Scan for the cell matching the given text and deliver its (x, y) coordinate at center. 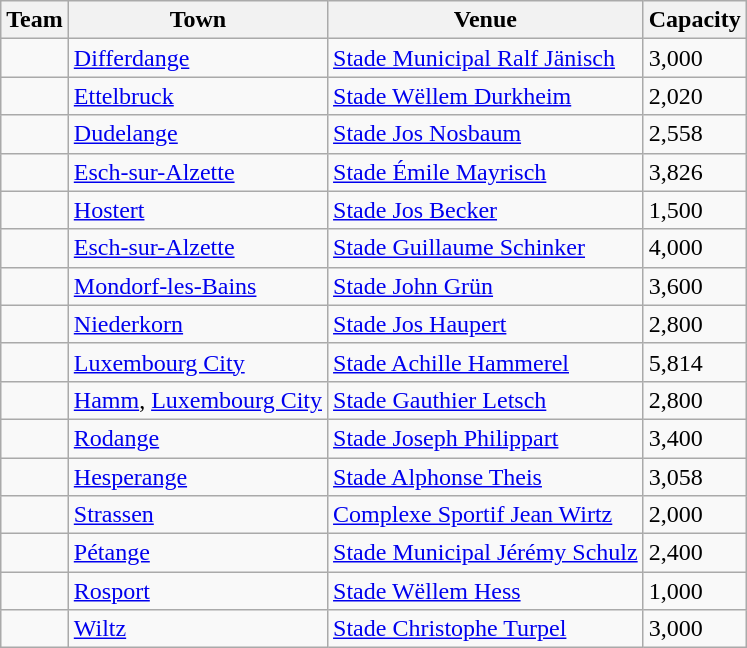
Stade Jos Haupert (486, 324)
Complexe Sportif Jean Wirtz (486, 515)
4,000 (694, 248)
Pétange (198, 553)
Stade Achille Hammerel (486, 362)
Rodange (198, 438)
Wiltz (198, 629)
Mondorf-les-Bains (198, 286)
Strassen (198, 515)
Stade Christophe Turpel (486, 629)
Stade Wëllem Durkheim (486, 96)
3,826 (694, 172)
Venue (486, 20)
3,600 (694, 286)
Stade John Grün (486, 286)
Dudelange (198, 134)
3,400 (694, 438)
Stade Wëllem Hess (486, 591)
Luxembourg City (198, 362)
Rosport (198, 591)
Hamm, Luxembourg City (198, 400)
Stade Alphonse Theis (486, 477)
Ettelbruck (198, 96)
Stade Jos Nosbaum (486, 134)
2,000 (694, 515)
Stade Émile Mayrisch (486, 172)
5,814 (694, 362)
Differdange (198, 58)
3,058 (694, 477)
Hostert (198, 210)
Stade Municipal Jérémy Schulz (486, 553)
2,558 (694, 134)
Niederkorn (198, 324)
Town (198, 20)
Team (35, 20)
Stade Joseph Philippart (486, 438)
Capacity (694, 20)
Stade Gauthier Letsch (486, 400)
Stade Municipal Ralf Jänisch (486, 58)
Stade Jos Becker (486, 210)
2,400 (694, 553)
Hesperange (198, 477)
1,000 (694, 591)
1,500 (694, 210)
2,020 (694, 96)
Stade Guillaume Schinker (486, 248)
